From the cell containing the given text, extract its center point as [X, Y] coordinate. 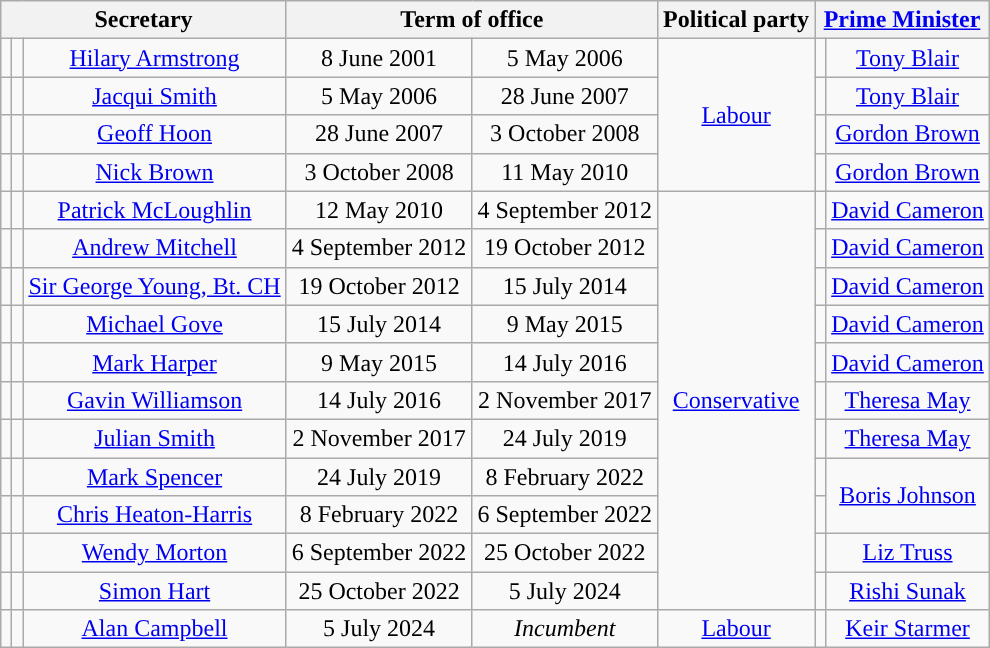
Gavin Williamson [154, 400]
Keir Starmer [908, 629]
Mark Spencer [154, 477]
Simon Hart [154, 591]
Conservative [736, 400]
Jacqui Smith [154, 96]
Hilary Armstrong [154, 58]
Term of office [472, 20]
Political party [736, 20]
Sir George Young, Bt. CH [154, 286]
Nick Brown [154, 172]
Incumbent [565, 629]
Chris Heaton-Harris [154, 515]
Boris Johnson [908, 496]
Julian Smith [154, 438]
11 May 2010 [565, 172]
Andrew Mitchell [154, 248]
Michael Gove [154, 324]
Alan Campbell [154, 629]
Wendy Morton [154, 553]
Geoff Hoon [154, 134]
Mark Harper [154, 362]
Secretary [144, 20]
Rishi Sunak [908, 591]
12 May 2010 [379, 210]
Liz Truss [908, 553]
8 June 2001 [379, 58]
Patrick McLoughlin [154, 210]
Prime Minister [902, 20]
